Provide the [X, Y] coordinate of the cell's center where the given text is located.  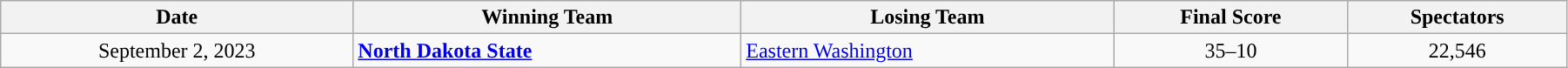
Final Score [1230, 17]
Eastern Washington [928, 51]
Winning Team [547, 17]
Losing Team [928, 17]
22,546 [1457, 51]
September 2, 2023 [178, 51]
Date [178, 17]
North Dakota State [547, 51]
35–10 [1230, 51]
Spectators [1457, 17]
